Capture the cell that displays the provided text and extract its (X, Y) central coordinate. 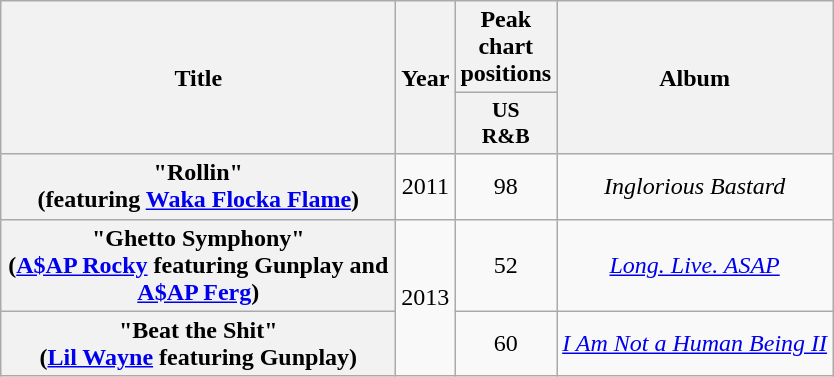
52 (506, 265)
Year (426, 78)
2013 (426, 298)
"Ghetto Symphony"(A$AP Rocky featuring Gunplay and A$AP Ferg) (198, 265)
USR&B (506, 124)
Title (198, 78)
"Beat the Shit"(Lil Wayne featuring Gunplay) (198, 344)
Peak chart positions (506, 47)
"Rollin"(featuring Waka Flocka Flame) (198, 186)
Album (695, 78)
2011 (426, 186)
60 (506, 344)
I Am Not a Human Being II (695, 344)
Inglorious Bastard (695, 186)
Long. Live. ASAP (695, 265)
98 (506, 186)
